Provide the (x, y) coordinate of the cell's center where the given text is located.  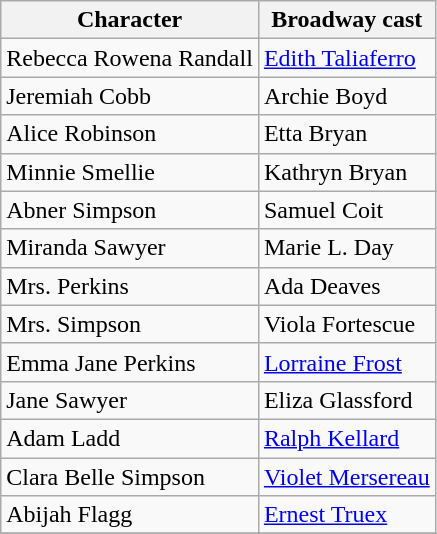
Abner Simpson (130, 210)
Abijah Flagg (130, 515)
Miranda Sawyer (130, 248)
Emma Jane Perkins (130, 362)
Mrs. Perkins (130, 286)
Marie L. Day (346, 248)
Ralph Kellard (346, 438)
Kathryn Bryan (346, 172)
Lorraine Frost (346, 362)
Viola Fortescue (346, 324)
Samuel Coit (346, 210)
Character (130, 20)
Rebecca Rowena Randall (130, 58)
Archie Boyd (346, 96)
Ernest Truex (346, 515)
Broadway cast (346, 20)
Eliza Glassford (346, 400)
Jeremiah Cobb (130, 96)
Jane Sawyer (130, 400)
Ada Deaves (346, 286)
Minnie Smellie (130, 172)
Edith Taliaferro (346, 58)
Etta Bryan (346, 134)
Mrs. Simpson (130, 324)
Adam Ladd (130, 438)
Clara Belle Simpson (130, 477)
Alice Robinson (130, 134)
Violet Mersereau (346, 477)
